Extract the [x, y] coordinate from the center of the cell holding the provided text.  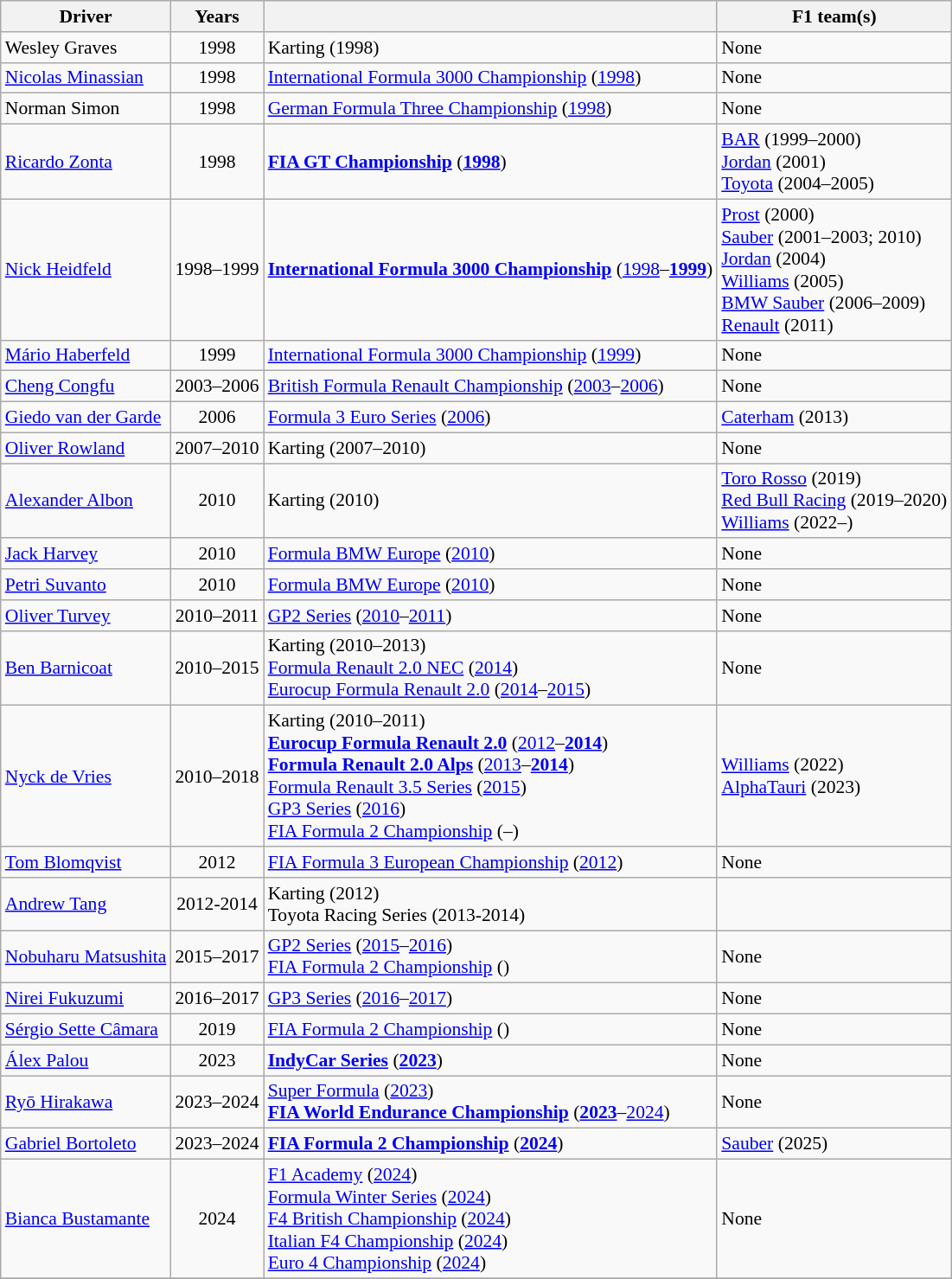
Cheng Congfu [86, 387]
Jack Harvey [86, 554]
2003–2006 [216, 387]
2012-2014 [216, 905]
Super Formula (2023)FIA World Endurance Championship (2023–2024) [491, 1102]
Sauber (2025) [834, 1144]
Ryō Hirakawa [86, 1102]
FIA Formula 2 Championship () [491, 1030]
GP2 Series (2010–2011) [491, 616]
Giedo van der Garde [86, 418]
Gabriel Bortoleto [86, 1144]
2012 [216, 862]
Mário Haberfeld [86, 355]
Nyck de Vries [86, 777]
Formula 3 Euro Series (2006) [491, 418]
FIA GT Championship (1998) [491, 163]
IndyCar Series (2023) [491, 1060]
International Formula 3000 Championship (1999) [491, 355]
Karting (2007–2010) [491, 448]
Prost (2000)Sauber (2001–2003; 2010)Jordan (2004)Williams (2005)BMW Sauber (2006–2009)Renault (2011) [834, 270]
International Formula 3000 Championship (1998–1999) [491, 270]
Karting (2012)Toyota Racing Series (2013-2014) [491, 905]
GP3 Series (2016–2017) [491, 999]
2010–2011 [216, 616]
Sérgio Sette Câmara [86, 1030]
BAR (1999–2000)Jordan (2001)Toyota (2004–2005) [834, 163]
Years [216, 16]
1999 [216, 355]
Nobuharu Matsushita [86, 956]
Petri Suvanto [86, 585]
Alexander Albon [86, 502]
2006 [216, 418]
2007–2010 [216, 448]
Wesley Graves [86, 48]
British Formula Renault Championship (2003–2006) [491, 387]
2023 [216, 1060]
1998–1999 [216, 270]
GP2 Series (2015–2016)FIA Formula 2 Championship () [491, 956]
F1 team(s) [834, 16]
International Formula 3000 Championship (1998) [491, 78]
Tom Blomqvist [86, 862]
FIA Formula 2 Championship (2024) [491, 1144]
Nick Heidfeld [86, 270]
Karting (2010) [491, 502]
Caterham (2013) [834, 418]
Álex Palou [86, 1060]
Bianca Bustamante [86, 1219]
Ricardo Zonta [86, 163]
2019 [216, 1030]
2024 [216, 1219]
Ben Barnicoat [86, 668]
German Formula Three Championship (1998) [491, 109]
2010–2018 [216, 777]
Williams (2022)AlphaTauri (2023) [834, 777]
Karting (1998) [491, 48]
F1 Academy (2024)Formula Winter Series (2024)F4 British Championship (2024)Italian F4 Championship (2024)Euro 4 Championship (2024) [491, 1219]
Nirei Fukuzumi [86, 999]
Andrew Tang [86, 905]
Driver [86, 16]
2010–2015 [216, 668]
Karting (2010–2013)Formula Renault 2.0 NEC (2014)Eurocup Formula Renault 2.0 (2014–2015) [491, 668]
2016–2017 [216, 999]
FIA Formula 3 European Championship (2012) [491, 862]
Norman Simon [86, 109]
Oliver Rowland [86, 448]
Toro Rosso (2019)Red Bull Racing (2019–2020)Williams (2022–) [834, 502]
Oliver Turvey [86, 616]
Nicolas Minassian [86, 78]
2015–2017 [216, 956]
